Return the (X, Y) coordinate for the center point of the cell that contains the specified text.  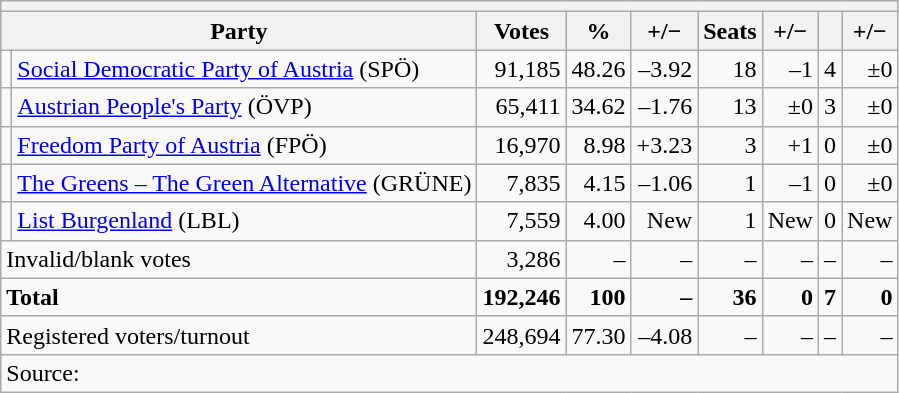
Registered voters/turnout (239, 335)
Votes (522, 31)
4.15 (598, 183)
18 (730, 69)
36 (730, 297)
34.62 (598, 107)
77.30 (598, 335)
+3.23 (664, 145)
48.26 (598, 69)
91,185 (522, 69)
–3.92 (664, 69)
The Greens – The Green Alternative (GRÜNE) (244, 183)
Austrian People's Party (ÖVP) (244, 107)
4 (830, 69)
13 (730, 107)
List Burgenland (LBL) (244, 221)
3,286 (522, 259)
–4.08 (664, 335)
% (598, 31)
248,694 (522, 335)
7,559 (522, 221)
–1.76 (664, 107)
7 (830, 297)
65,411 (522, 107)
192,246 (522, 297)
Social Democratic Party of Austria (SPÖ) (244, 69)
Total (239, 297)
4.00 (598, 221)
100 (598, 297)
Seats (730, 31)
16,970 (522, 145)
Party (239, 31)
+1 (790, 145)
Invalid/blank votes (239, 259)
7,835 (522, 183)
Freedom Party of Austria (FPÖ) (244, 145)
–1.06 (664, 183)
Source: (450, 373)
8.98 (598, 145)
